Scan for the cell matching the given text and deliver its [x, y] coordinate at center. 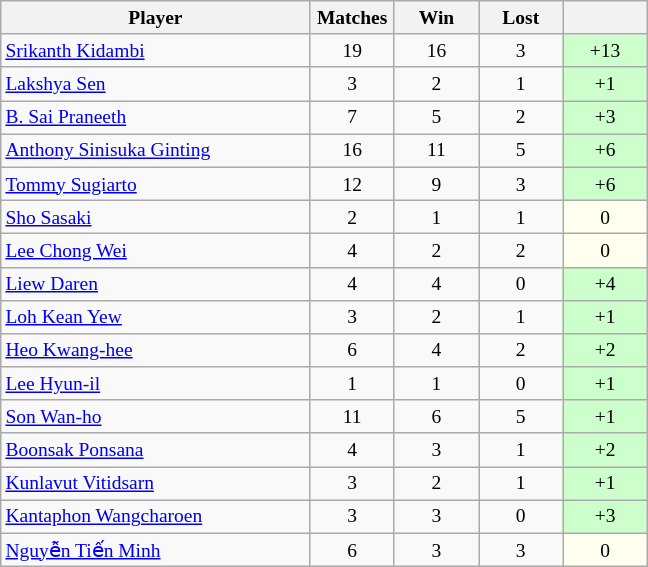
Player [156, 18]
Srikanth Kidambi [156, 50]
Loh Kean Yew [156, 316]
Sho Sasaki [156, 216]
Win [436, 18]
+13 [605, 50]
12 [352, 184]
Nguyễn Tiến Minh [156, 550]
Anthony Sinisuka Ginting [156, 150]
Boonsak Ponsana [156, 450]
Matches [352, 18]
Kunlavut Vitidsarn [156, 484]
Kantaphon Wangcharoen [156, 516]
Heo Kwang-hee [156, 350]
19 [352, 50]
9 [436, 184]
Lakshya Sen [156, 84]
B. Sai Praneeth [156, 118]
Lee Hyun-il [156, 384]
+4 [605, 284]
Lost [521, 18]
Lee Chong Wei [156, 250]
Liew Daren [156, 284]
Tommy Sugiarto [156, 184]
7 [352, 118]
Son Wan-ho [156, 416]
